Output the (x, y) coordinate of the center of the cell containing the given text.  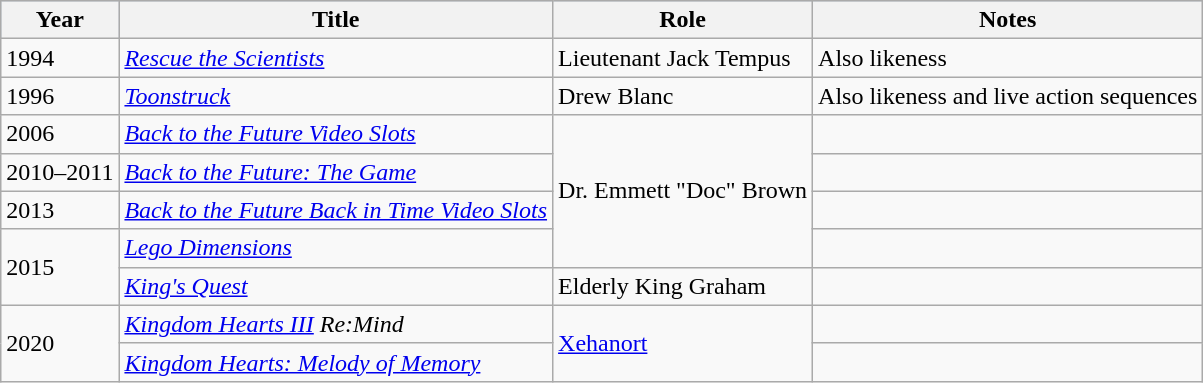
2006 (60, 134)
Xehanort (683, 343)
2015 (60, 267)
Notes (1008, 20)
Drew Blanc (683, 96)
Role (683, 20)
Dr. Emmett "Doc" Brown (683, 191)
Year (60, 20)
2010–2011 (60, 172)
Elderly King Graham (683, 286)
2013 (60, 210)
Kingdom Hearts III Re:Mind (336, 324)
Toonstruck (336, 96)
Lego Dimensions (336, 248)
1994 (60, 58)
King's Quest (336, 286)
Back to the Future Back in Time Video Slots (336, 210)
Kingdom Hearts: Melody of Memory (336, 362)
Back to the Future: The Game (336, 172)
Title (336, 20)
Back to the Future Video Slots (336, 134)
Lieutenant Jack Tempus (683, 58)
Rescue the Scientists (336, 58)
2020 (60, 343)
1996 (60, 96)
Also likeness and live action sequences (1008, 96)
Also likeness (1008, 58)
